Find where the given text appears and provide that cell's center as (x, y) coordinate. 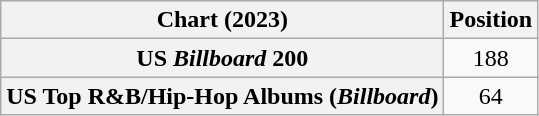
188 (491, 58)
64 (491, 96)
Position (491, 20)
US Top R&B/Hip-Hop Albums (Billboard) (222, 96)
Chart (2023) (222, 20)
US Billboard 200 (222, 58)
